Output the [x, y] coordinate of the center of the cell containing the given text.  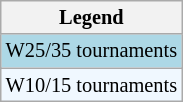
W25/35 tournaments [92, 51]
W10/15 tournaments [92, 85]
Legend [92, 17]
